Search for the cell housing the specified text and yield its (X, Y) center coordinate. 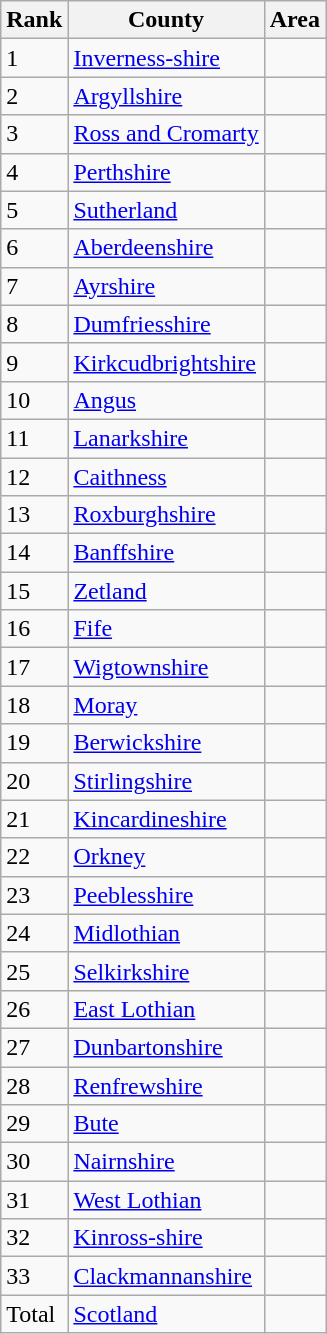
East Lothian (166, 1009)
Kincardineshire (166, 819)
Sutherland (166, 210)
Roxburghshire (166, 515)
County (166, 20)
29 (34, 1124)
7 (34, 286)
Aberdeenshire (166, 248)
30 (34, 1162)
Orkney (166, 857)
14 (34, 553)
Fife (166, 629)
24 (34, 933)
Clackmannanshire (166, 1276)
Banffshire (166, 553)
Dumfriesshire (166, 324)
20 (34, 781)
Zetland (166, 591)
West Lothian (166, 1200)
Kirkcudbrightshire (166, 362)
Moray (166, 705)
31 (34, 1200)
Wigtownshire (166, 667)
5 (34, 210)
18 (34, 705)
28 (34, 1085)
23 (34, 895)
10 (34, 400)
Peeblesshire (166, 895)
26 (34, 1009)
Total (34, 1314)
17 (34, 667)
16 (34, 629)
Ross and Cromarty (166, 134)
8 (34, 324)
12 (34, 477)
25 (34, 971)
2 (34, 96)
6 (34, 248)
Rank (34, 20)
33 (34, 1276)
Caithness (166, 477)
Lanarkshire (166, 438)
Berwickshire (166, 743)
32 (34, 1238)
Angus (166, 400)
Selkirkshire (166, 971)
3 (34, 134)
15 (34, 591)
Stirlingshire (166, 781)
4 (34, 172)
Dunbartonshire (166, 1047)
Area (294, 20)
Bute (166, 1124)
Renfrewshire (166, 1085)
Perthshire (166, 172)
Midlothian (166, 933)
19 (34, 743)
1 (34, 58)
Inverness-shire (166, 58)
Argyllshire (166, 96)
11 (34, 438)
Ayrshire (166, 286)
Scotland (166, 1314)
22 (34, 857)
9 (34, 362)
27 (34, 1047)
Kinross-shire (166, 1238)
Nairnshire (166, 1162)
21 (34, 819)
13 (34, 515)
